Output the [X, Y] coordinate of the center of the cell containing the given text.  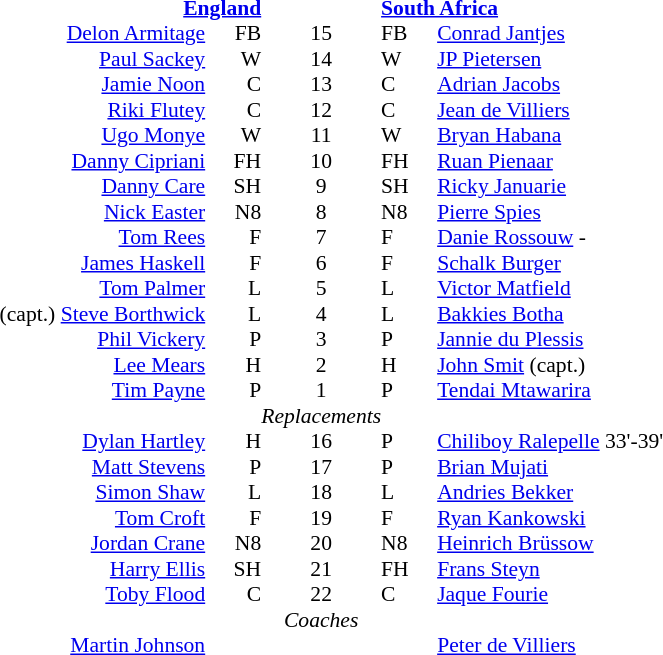
17 [321, 467]
3 [321, 339]
20 [321, 543]
1 [321, 391]
6 [321, 263]
14 [321, 59]
4 [321, 314]
19 [321, 518]
9 [321, 187]
18 [321, 493]
13 [321, 85]
5 [321, 289]
11 [321, 135]
Replacements [321, 416]
10 [321, 161]
2 [321, 365]
7 [321, 237]
22 [321, 595]
8 [321, 212]
16 [321, 441]
21 [321, 569]
12 [321, 110]
Coaches [321, 620]
15 [321, 33]
